Pinpoint the cell where the given text exists, returning its [x, y] midpoint coordinate. 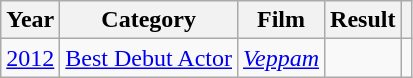
Film [282, 20]
Result [363, 20]
Category [149, 20]
2012 [30, 58]
Best Debut Actor [149, 58]
Year [30, 20]
Veppam [282, 58]
